Output the (X, Y) coordinate of the center of the cell containing the given text.  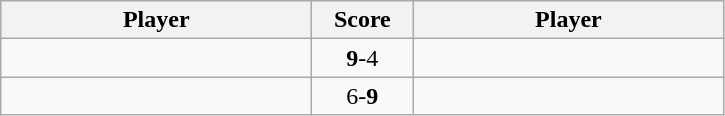
9-4 (362, 58)
6-9 (362, 96)
Score (362, 20)
